Provide the [X, Y] coordinate of the cell's center where the given text is located.  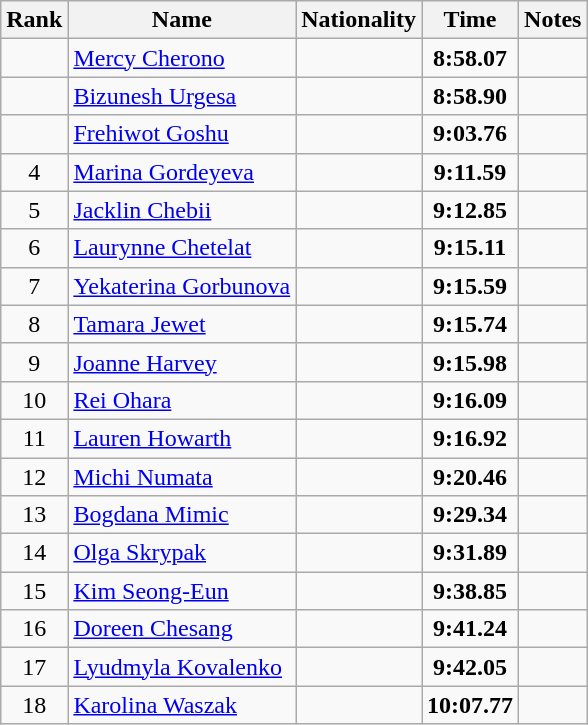
16 [34, 629]
9:38.85 [470, 591]
9:16.92 [470, 438]
9:42.05 [470, 667]
8:58.07 [470, 58]
10 [34, 400]
Yekaterina Gorbunova [182, 286]
Time [470, 20]
12 [34, 477]
Olga Skrypak [182, 553]
Name [182, 20]
Lyudmyla Kovalenko [182, 667]
9:41.24 [470, 629]
Rei Ohara [182, 400]
11 [34, 438]
5 [34, 210]
14 [34, 553]
Bizunesh Urgesa [182, 96]
Laurynne Chetelat [182, 248]
Marina Gordeyeva [182, 172]
4 [34, 172]
Doreen Chesang [182, 629]
9:03.76 [470, 134]
9:20.46 [470, 477]
9:15.11 [470, 248]
Michi Numata [182, 477]
9 [34, 362]
9:15.59 [470, 286]
9:12.85 [470, 210]
Kim Seong-Eun [182, 591]
Mercy Cherono [182, 58]
Nationality [359, 20]
9:15.74 [470, 324]
9:16.09 [470, 400]
Tamara Jewet [182, 324]
9:15.98 [470, 362]
10:07.77 [470, 705]
Notes [553, 20]
9:11.59 [470, 172]
Karolina Waszak [182, 705]
Joanne Harvey [182, 362]
Bogdana Mimic [182, 515]
6 [34, 248]
9:31.89 [470, 553]
Rank [34, 20]
9:29.34 [470, 515]
Frehiwot Goshu [182, 134]
Lauren Howarth [182, 438]
17 [34, 667]
18 [34, 705]
13 [34, 515]
Jacklin Chebii [182, 210]
8:58.90 [470, 96]
15 [34, 591]
7 [34, 286]
8 [34, 324]
